Identify which cell holds the provided text, then report its (x, y) central coordinate. 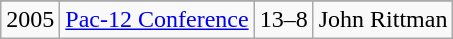
Pac-12 Conference (157, 20)
13–8 (284, 20)
2005 (30, 20)
John Rittman (383, 20)
